Return (x, y) of the center of cell containing provided text 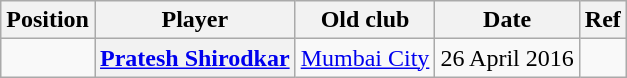
26 April 2016 (507, 58)
Position (48, 20)
Old club (365, 20)
Date (507, 20)
Mumbai City (365, 58)
Pratesh Shirodkar (194, 58)
Player (194, 20)
Ref (602, 20)
